Identify which cell holds the provided text, then report its [X, Y] central coordinate. 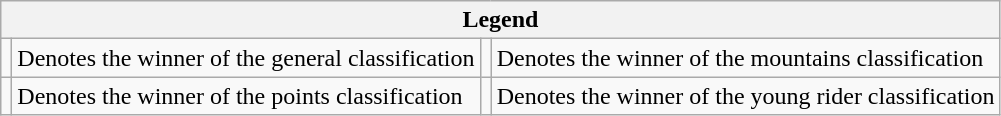
Denotes the winner of the points classification [246, 96]
Denotes the winner of the young rider classification [746, 96]
Denotes the winner of the mountains classification [746, 58]
Denotes the winner of the general classification [246, 58]
Legend [500, 20]
